Return (X, Y) of the center of cell containing provided text 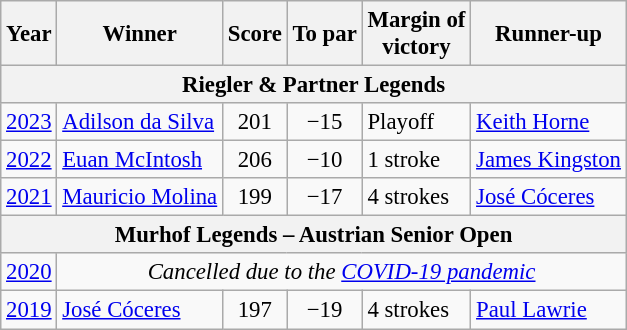
Score (256, 34)
Playoff (416, 122)
−17 (324, 197)
−10 (324, 160)
−15 (324, 122)
Adilson da Silva (140, 122)
2023 (29, 122)
2020 (29, 273)
201 (256, 122)
−19 (324, 310)
2021 (29, 197)
1 stroke (416, 160)
197 (256, 310)
Murhof Legends – Austrian Senior Open (314, 235)
2022 (29, 160)
199 (256, 197)
Paul Lawrie (549, 310)
James Kingston (549, 160)
Runner-up (549, 34)
Keith Horne (549, 122)
2019 (29, 310)
Riegler & Partner Legends (314, 85)
Year (29, 34)
Margin ofvictory (416, 34)
To par (324, 34)
Winner (140, 34)
Mauricio Molina (140, 197)
Euan McIntosh (140, 160)
Cancelled due to the COVID-19 pandemic (342, 273)
206 (256, 160)
